Scan for the cell matching the given text and deliver its (x, y) coordinate at center. 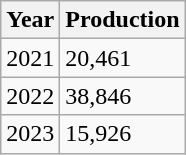
2022 (30, 96)
15,926 (122, 134)
38,846 (122, 96)
2023 (30, 134)
Year (30, 20)
20,461 (122, 58)
2021 (30, 58)
Production (122, 20)
